Provide the (x, y) coordinate of the cell's center where the given text is located.  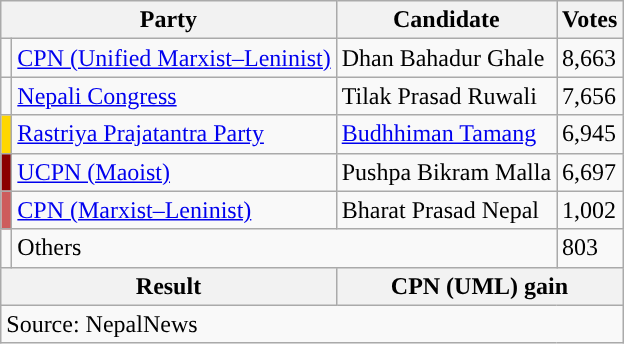
CPN (Unified Marxist–Leninist) (174, 58)
CPN (UML) gain (480, 286)
Party (168, 20)
8,663 (590, 58)
Source: NepalNews (312, 324)
Candidate (446, 20)
7,656 (590, 96)
CPN (Marxist–Leninist) (174, 210)
803 (590, 248)
Rastriya Prajatantra Party (174, 134)
6,945 (590, 134)
Dhan Bahadur Ghale (446, 58)
Budhhiman Tamang (446, 134)
Nepali Congress (174, 96)
Votes (590, 20)
1,002 (590, 210)
Others (284, 248)
Tilak Prasad Ruwali (446, 96)
Pushpa Bikram Malla (446, 172)
Bharat Prasad Nepal (446, 210)
Result (168, 286)
UCPN (Maoist) (174, 172)
6,697 (590, 172)
